Return the (x, y) coordinate for the center point of the cell that contains the specified text.  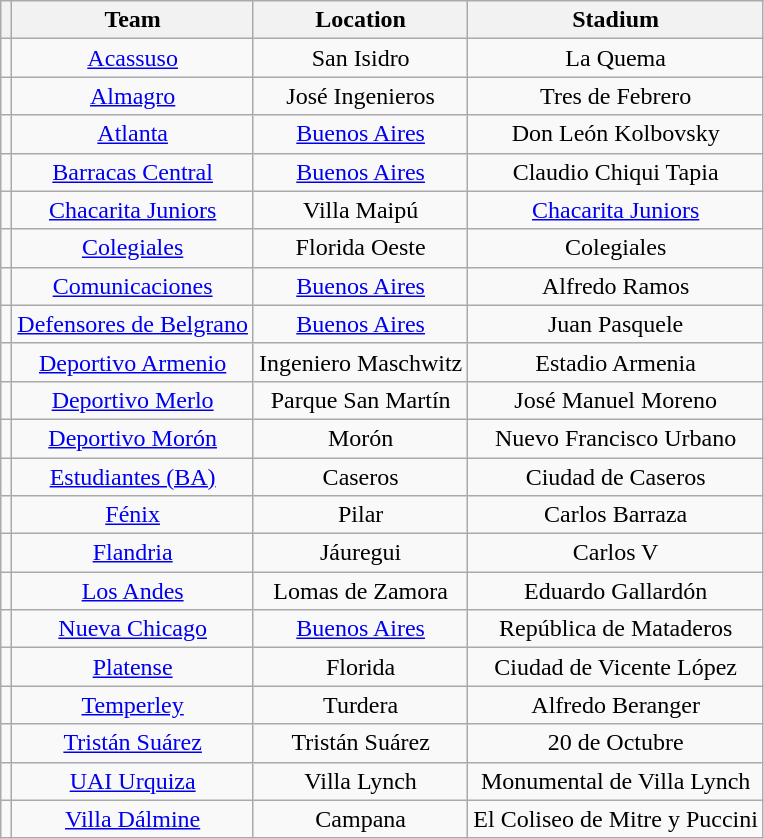
Barracas Central (133, 172)
Deportivo Armenio (133, 362)
Deportivo Morón (133, 438)
Florida (360, 667)
Carlos Barraza (616, 515)
Villa Maipú (360, 210)
La Quema (616, 58)
Location (360, 20)
Pilar (360, 515)
Temperley (133, 705)
Parque San Martín (360, 400)
Turdera (360, 705)
Alfredo Beranger (616, 705)
Campana (360, 819)
20 de Octubre (616, 743)
Estadio Armenia (616, 362)
Team (133, 20)
Almagro (133, 96)
Estudiantes (BA) (133, 477)
Villa Dálmine (133, 819)
Stadium (616, 20)
Monumental de Villa Lynch (616, 781)
República de Mataderos (616, 629)
Alfredo Ramos (616, 286)
Morón (360, 438)
Ciudad de Caseros (616, 477)
Nuevo Francisco Urbano (616, 438)
Atlanta (133, 134)
Don León Kolbovsky (616, 134)
UAI Urquiza (133, 781)
Jáuregui (360, 553)
Tres de Febrero (616, 96)
Los Andes (133, 591)
Florida Oeste (360, 248)
Juan Pasquele (616, 324)
José Manuel Moreno (616, 400)
José Ingenieros (360, 96)
Ciudad de Vicente López (616, 667)
El Coliseo de Mitre y Puccini (616, 819)
Comunicaciones (133, 286)
Nueva Chicago (133, 629)
Flandria (133, 553)
Acassuso (133, 58)
Lomas de Zamora (360, 591)
Claudio Chiqui Tapia (616, 172)
Eduardo Gallardón (616, 591)
Villa Lynch (360, 781)
Platense (133, 667)
Carlos V (616, 553)
Fénix (133, 515)
Ingeniero Maschwitz (360, 362)
San Isidro (360, 58)
Defensores de Belgrano (133, 324)
Deportivo Merlo (133, 400)
Caseros (360, 477)
